Find where the given text appears and provide that cell's center as [x, y] coordinate. 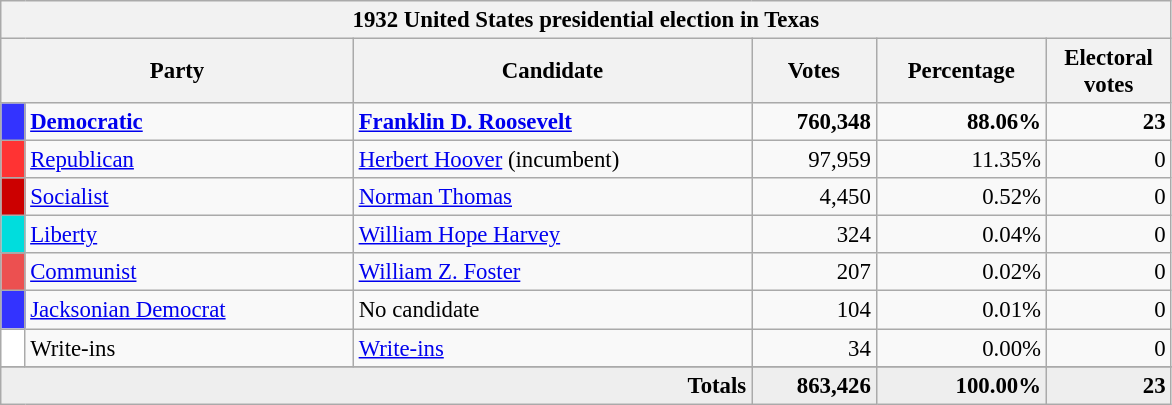
Jacksonian Democrat [189, 310]
0.52% [961, 197]
Liberty [189, 235]
863,426 [814, 385]
Percentage [961, 72]
0.04% [961, 235]
Herbert Hoover (incumbent) [552, 160]
1932 United States presidential election in Texas [586, 20]
No candidate [552, 310]
0.01% [961, 310]
Totals [376, 385]
0.02% [961, 273]
Communist [189, 273]
0.00% [961, 348]
William Hope Harvey [552, 235]
Franklin D. Roosevelt [552, 122]
100.00% [961, 385]
207 [814, 273]
Votes [814, 72]
Republican [189, 160]
William Z. Foster [552, 273]
34 [814, 348]
Socialist [189, 197]
104 [814, 310]
Democratic [189, 122]
324 [814, 235]
Candidate [552, 72]
Party [178, 72]
Norman Thomas [552, 197]
760,348 [814, 122]
88.06% [961, 122]
Electoral votes [1108, 72]
97,959 [814, 160]
4,450 [814, 197]
11.35% [961, 160]
